Extract the [X, Y] coordinate from the center of the cell holding the provided text.  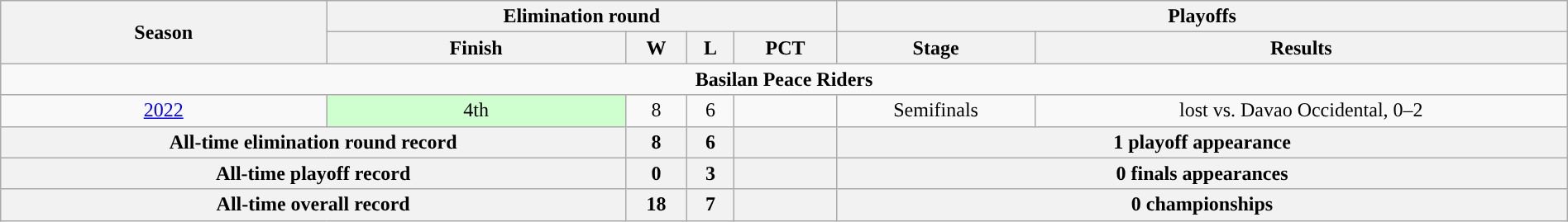
3 [710, 173]
PCT [785, 48]
2022 [164, 111]
Stage [936, 48]
18 [657, 205]
0 championships [1202, 205]
Season [164, 32]
Basilan Peace Riders [784, 79]
Elimination round [582, 17]
L [710, 48]
Finish [476, 48]
7 [710, 205]
lost vs. Davao Occidental, 0–2 [1301, 111]
Results [1301, 48]
0 finals appearances [1202, 173]
Semifinals [936, 111]
All-time playoff record [313, 173]
4th [476, 111]
All-time overall record [313, 205]
All-time elimination round record [313, 142]
Playoffs [1202, 17]
W [657, 48]
1 playoff appearance [1202, 142]
0 [657, 173]
